Return (X, Y) of the center of cell containing provided text 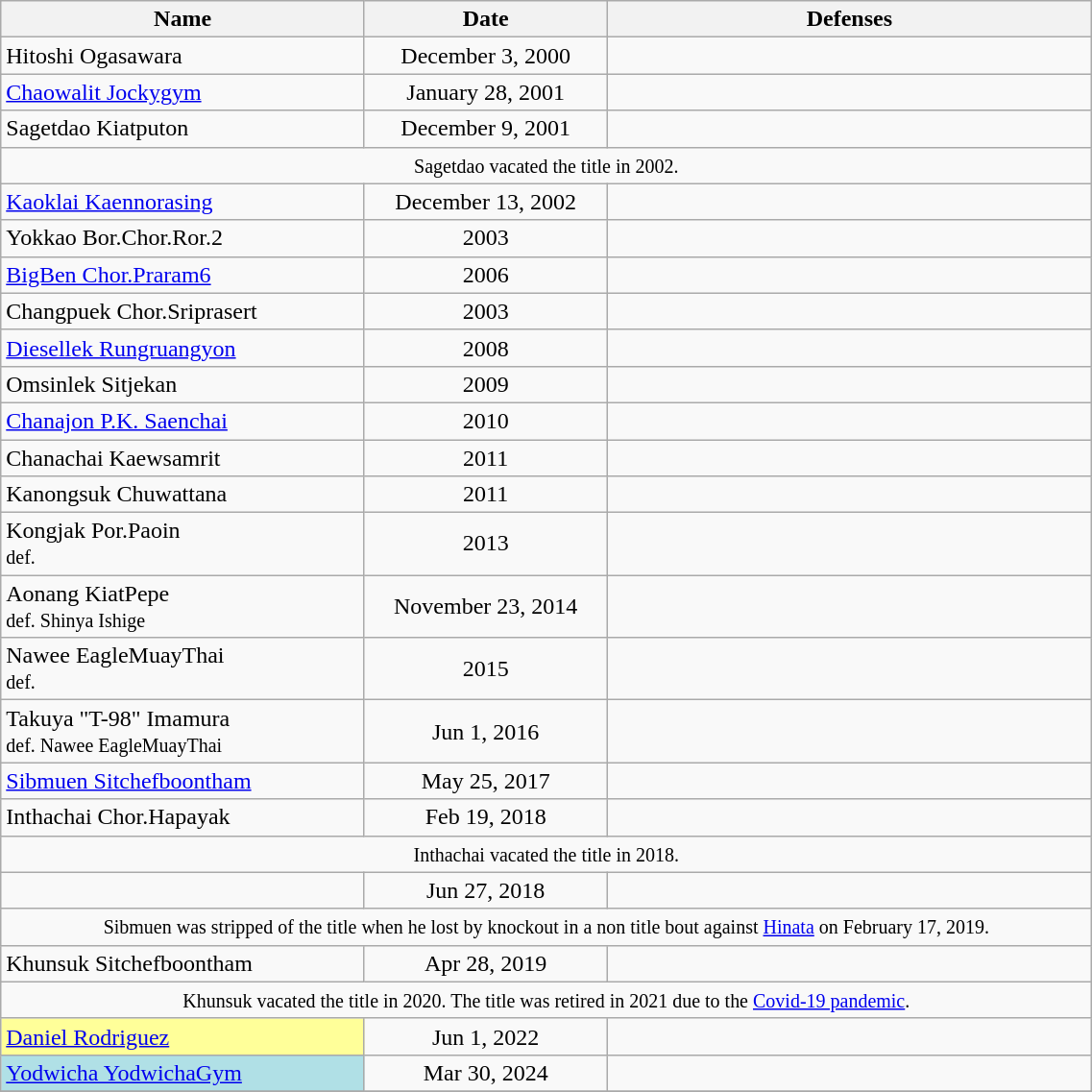
May 25, 2017 (485, 781)
Sagetdao vacated the title in 2002. (546, 165)
Defenses (849, 19)
Daniel Rodriguez (182, 1036)
Mar 30, 2024 (485, 1073)
Takuya "T-98" Imamuradef. Nawee EagleMuayThai (182, 732)
December 9, 2001 (485, 129)
Aonang KiatPepedef. Shinya Ishige (182, 607)
2010 (485, 421)
Apr 28, 2019 (485, 963)
November 23, 2014 (485, 607)
Khunsuk vacated the title in 2020. The title was retired in 2021 due to the Covid-19 pandemic. (546, 1000)
2013 (485, 544)
Kanongsuk Chuwattana (182, 495)
Date (485, 19)
Jun 27, 2018 (485, 890)
Hitoshi Ogasawara (182, 56)
2009 (485, 384)
December 13, 2002 (485, 202)
Chaowalit Jockygym (182, 92)
2015 (485, 668)
Omsinlek Sitjekan (182, 384)
Name (182, 19)
Feb 19, 2018 (485, 817)
Nawee EagleMuayThaidef. (182, 668)
2008 (485, 348)
Changpuek Chor.Sriprasert (182, 311)
Sibmuen Sitchefboontham (182, 781)
Inthachai Chor.Hapayak (182, 817)
Inthachai vacated the title in 2018. (546, 854)
Khunsuk Sitchefboontham (182, 963)
Yodwicha YodwichaGym (182, 1073)
Sagetdao Kiatputon (182, 129)
January 28, 2001 (485, 92)
Sibmuen was stripped of the title when he lost by knockout in a non title bout against Hinata on February 17, 2019. (546, 927)
Kaoklai Kaennorasing (182, 202)
BigBen Chor.Praram6 (182, 275)
Yokkao Bor.Chor.Ror.2 (182, 238)
2006 (485, 275)
Kongjak Por.Paoindef. (182, 544)
Jun 1, 2016 (485, 732)
Chanajon P.K. Saenchai (182, 421)
December 3, 2000 (485, 56)
Jun 1, 2022 (485, 1036)
Chanachai Kaewsamrit (182, 458)
Diesellek Rungruangyon (182, 348)
